Return the [X, Y] coordinate for the center point of the cell that contains the specified text.  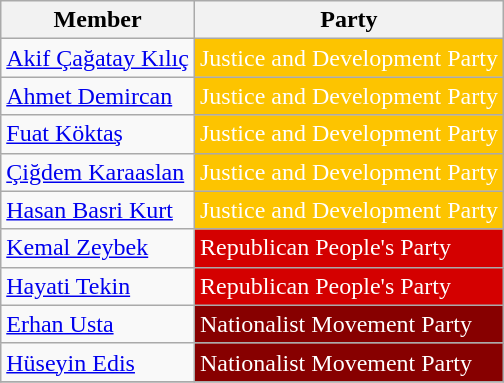
Fuat Köktaş [98, 134]
Hüseyin Edis [98, 362]
Hasan Basri Kurt [98, 210]
Ahmet Demircan [98, 96]
Kemal Zeybek [98, 248]
Erhan Usta [98, 324]
Hayati Tekin [98, 286]
Akif Çağatay Kılıç [98, 58]
Member [98, 20]
Party [348, 20]
Çiğdem Karaaslan [98, 172]
